Find where the given text appears and provide that cell's center as (X, Y) coordinate. 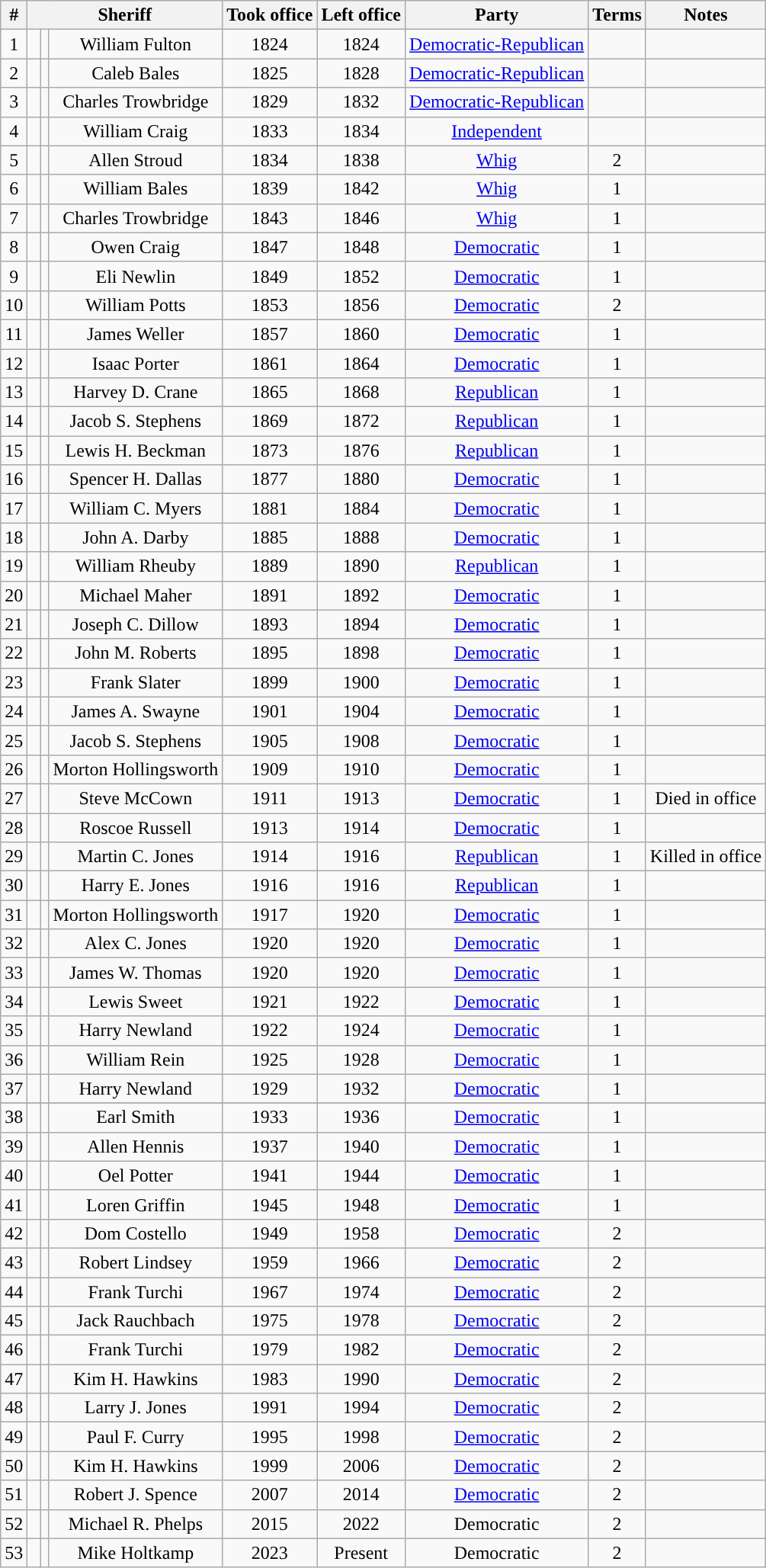
10 (14, 305)
7 (14, 218)
1846 (361, 218)
Harry E. Jones (136, 886)
33 (14, 973)
26 (14, 769)
1857 (270, 334)
1979 (270, 1350)
1999 (270, 1466)
2022 (361, 1524)
William Rein (136, 1060)
1991 (270, 1408)
15 (14, 451)
1860 (361, 334)
1945 (270, 1204)
1894 (361, 624)
34 (14, 1002)
Harvey D. Crane (136, 393)
16 (14, 479)
Allen Hennis (136, 1146)
2006 (361, 1466)
32 (14, 944)
35 (14, 1031)
5 (14, 160)
1904 (361, 711)
1982 (361, 1350)
22 (14, 653)
1967 (270, 1292)
Steve McCown (136, 798)
William Bales (136, 189)
James W. Thomas (136, 973)
1833 (270, 131)
44 (14, 1292)
1884 (361, 508)
1832 (361, 102)
Loren Griffin (136, 1204)
1948 (361, 1204)
11 (14, 334)
1944 (361, 1175)
1929 (270, 1089)
Owen Craig (136, 247)
2023 (270, 1553)
1958 (361, 1233)
Killed in office (706, 857)
20 (14, 595)
1829 (270, 102)
1921 (270, 1002)
40 (14, 1175)
1983 (270, 1379)
2015 (270, 1524)
13 (14, 393)
1893 (270, 624)
1889 (270, 566)
Eli Newlin (136, 276)
William Fulton (136, 44)
1900 (361, 682)
1880 (361, 479)
1842 (361, 189)
Mike Holtkamp (136, 1553)
19 (14, 566)
27 (14, 798)
James A. Swayne (136, 711)
William Craig (136, 131)
1853 (270, 305)
John A. Darby (136, 537)
41 (14, 1204)
1888 (361, 537)
Oel Potter (136, 1175)
1905 (270, 740)
1849 (270, 276)
1975 (270, 1321)
1998 (361, 1437)
Caleb Bales (136, 73)
William C. Myers (136, 508)
1885 (270, 537)
Allen Stroud (136, 160)
1978 (361, 1321)
1868 (361, 393)
Paul F. Curry (136, 1437)
9 (14, 276)
1895 (270, 653)
21 (14, 624)
45 (14, 1321)
6 (14, 189)
Isaac Porter (136, 364)
1865 (270, 393)
Frank Slater (136, 682)
Took office (270, 15)
1872 (361, 422)
1974 (361, 1292)
Present (361, 1553)
36 (14, 1060)
1839 (270, 189)
William Rheuby (136, 566)
1873 (270, 451)
1941 (270, 1175)
39 (14, 1146)
46 (14, 1350)
Lewis H. Beckman (136, 451)
Spencer H. Dallas (136, 479)
Terms (617, 15)
1848 (361, 247)
4 (14, 131)
1924 (361, 1031)
Michael Maher (136, 595)
Joseph C. Dillow (136, 624)
1901 (270, 711)
1917 (270, 915)
Party (497, 15)
1876 (361, 451)
Independent (497, 131)
1899 (270, 682)
Jack Rauchbach (136, 1321)
# (14, 15)
18 (14, 537)
12 (14, 364)
James Weller (136, 334)
29 (14, 857)
2014 (361, 1495)
1933 (270, 1117)
John M. Roberts (136, 653)
48 (14, 1408)
2007 (270, 1495)
Dom Costello (136, 1233)
1898 (361, 653)
William Potts (136, 305)
23 (14, 682)
38 (14, 1117)
1843 (270, 218)
Robert Lindsey (136, 1262)
1995 (270, 1437)
8 (14, 247)
53 (14, 1553)
1909 (270, 769)
1990 (361, 1379)
1966 (361, 1262)
14 (14, 422)
1847 (270, 247)
1877 (270, 479)
1891 (270, 595)
1825 (270, 73)
47 (14, 1379)
1932 (361, 1089)
1856 (361, 305)
1908 (361, 740)
1838 (361, 160)
1911 (270, 798)
17 (14, 508)
50 (14, 1466)
Earl Smith (136, 1117)
Martin C. Jones (136, 857)
Died in office (706, 798)
Lewis Sweet (136, 1002)
1852 (361, 276)
31 (14, 915)
1869 (270, 422)
Left office (361, 15)
Sheriff (125, 15)
Notes (706, 15)
Roscoe Russell (136, 827)
1910 (361, 769)
1940 (361, 1146)
1925 (270, 1060)
25 (14, 740)
Michael R. Phelps (136, 1524)
1828 (361, 73)
1881 (270, 508)
Robert J. Spence (136, 1495)
43 (14, 1262)
24 (14, 711)
28 (14, 827)
51 (14, 1495)
Alex C. Jones (136, 944)
1892 (361, 595)
1864 (361, 364)
52 (14, 1524)
1928 (361, 1060)
1861 (270, 364)
1959 (270, 1262)
30 (14, 886)
1890 (361, 566)
37 (14, 1089)
49 (14, 1437)
Larry J. Jones (136, 1408)
42 (14, 1233)
1936 (361, 1117)
1994 (361, 1408)
1937 (270, 1146)
3 (14, 102)
1949 (270, 1233)
